For the text-containing cell, return its midpoint in (X, Y) coordinate format. 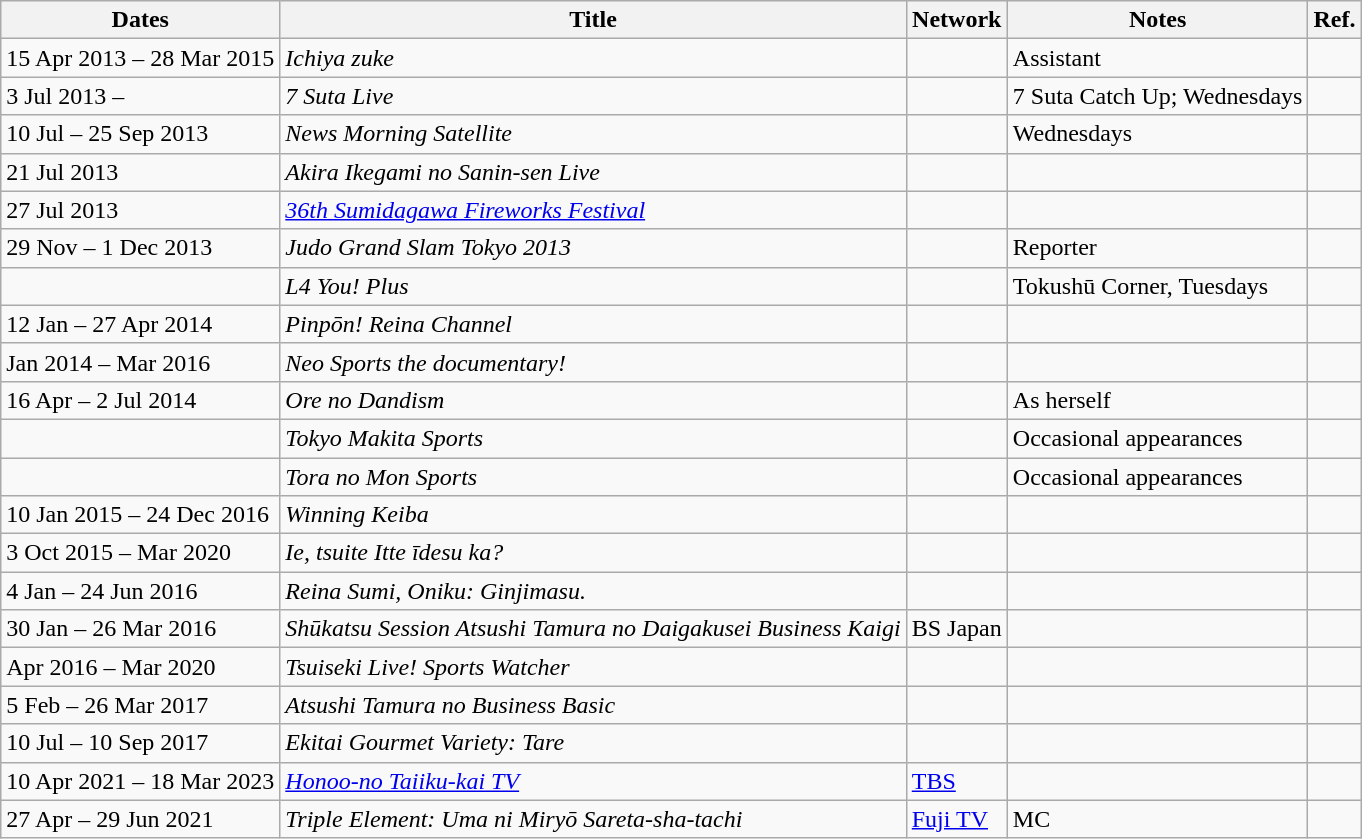
Tokyo Makita Sports (593, 438)
16 Apr – 2 Jul 2014 (140, 400)
30 Jan – 26 Mar 2016 (140, 629)
MC (1158, 819)
Winning Keiba (593, 515)
Wednesdays (1158, 134)
Shūkatsu Session Atsushi Tamura no Daigakusei Business Kaigi (593, 629)
Ekitai Gourmet Variety: Tare (593, 743)
As herself (1158, 400)
29 Nov – 1 Dec 2013 (140, 248)
Dates (140, 20)
Notes (1158, 20)
Judo Grand Slam Tokyo 2013 (593, 248)
Honoo-no Taiiku-kai TV (593, 781)
Jan 2014 – Mar 2016 (140, 362)
Tokushū Corner, Tuesdays (1158, 286)
3 Oct 2015 – Mar 2020 (140, 553)
BS Japan (956, 629)
27 Jul 2013 (140, 210)
Tora no Mon Sports (593, 477)
21 Jul 2013 (140, 172)
10 Jan 2015 – 24 Dec 2016 (140, 515)
Ref. (1334, 20)
Title (593, 20)
15 Apr 2013 – 28 Mar 2015 (140, 58)
Ichiya zuke (593, 58)
Atsushi Tamura no Business Basic (593, 705)
Reina Sumi, Oniku: Ginjimasu. (593, 591)
27 Apr – 29 Jun 2021 (140, 819)
5 Feb – 26 Mar 2017 (140, 705)
7 Suta Catch Up; Wednesdays (1158, 96)
Triple Element: Uma ni Miryō Sareta-sha-tachi (593, 819)
Assistant (1158, 58)
L4 You! Plus (593, 286)
Tsuiseki Live! Sports Watcher (593, 667)
Apr 2016 – Mar 2020 (140, 667)
Pinpōn! Reina Channel (593, 324)
3 Jul 2013 – (140, 96)
7 Suta Live (593, 96)
4 Jan – 24 Jun 2016 (140, 591)
10 Jul – 10 Sep 2017 (140, 743)
Network (956, 20)
Akira Ikegami no Sanin-sen Live (593, 172)
Neo Sports the documentary! (593, 362)
36th Sumidagawa Fireworks Festival (593, 210)
Ie, tsuite Itte īdesu ka? (593, 553)
10 Jul – 25 Sep 2013 (140, 134)
News Morning Satellite (593, 134)
TBS (956, 781)
Ore no Dandism (593, 400)
Reporter (1158, 248)
Fuji TV (956, 819)
12 Jan – 27 Apr 2014 (140, 324)
10 Apr 2021 – 18 Mar 2023 (140, 781)
